From the cell containing the given text, extract its center point as (X, Y) coordinate. 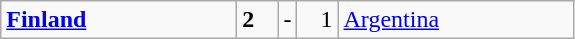
- (288, 20)
1 (318, 20)
Finland (119, 20)
2 (258, 20)
Argentina (456, 20)
